For the text-containing cell, return its midpoint in (x, y) coordinate format. 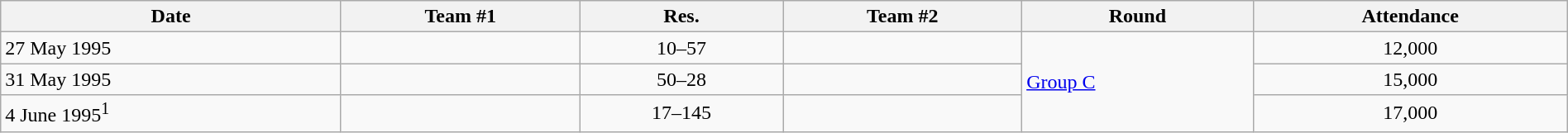
Res. (681, 17)
Attendance (1410, 17)
17,000 (1410, 114)
17–145 (681, 114)
50–28 (681, 79)
4 June 19951 (171, 114)
15,000 (1410, 79)
31 May 1995 (171, 79)
Date (171, 17)
Team #1 (460, 17)
Round (1138, 17)
12,000 (1410, 48)
Team #2 (903, 17)
Group C (1138, 83)
27 May 1995 (171, 48)
10–57 (681, 48)
